Capture the cell that displays the provided text and extract its [x, y] central coordinate. 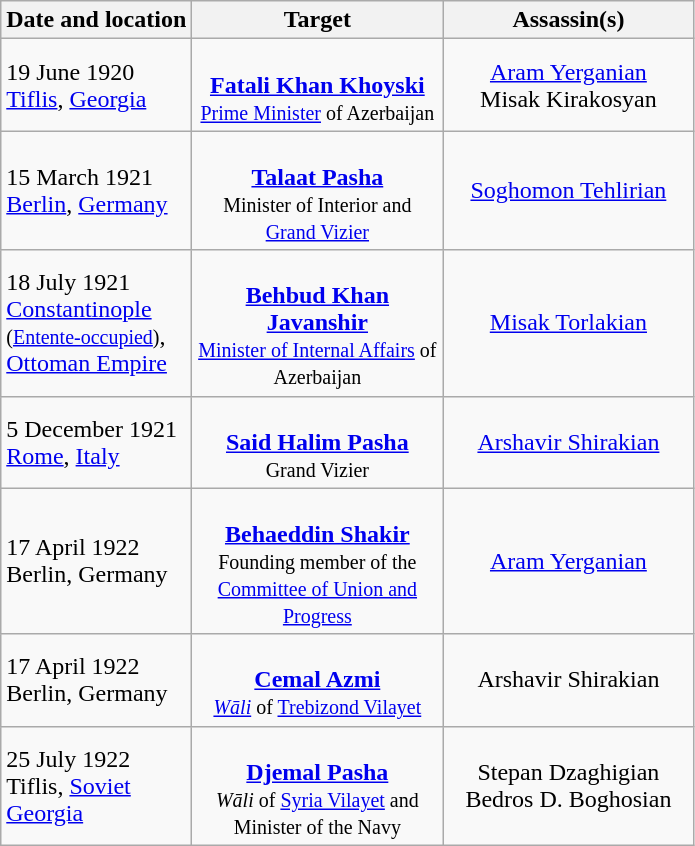
Behbud Khan JavanshirMinister of Internal Affairs of Azerbaijan [318, 323]
19 June 1920 Tiflis, Georgia [96, 85]
5 December 1921 Rome, Italy [96, 442]
Djemal PashaWāli of Syria Vilayet and Minister of the Navy [318, 786]
Target [318, 20]
15 March 1921 Berlin, Germany [96, 190]
Aram Yerganian [568, 561]
Assassin(s) [568, 20]
Fatali Khan KhoyskiPrime Minister of Azerbaijan [318, 85]
Stepan DzaghigianBedros D. Boghosian [568, 786]
Misak Torlakian [568, 323]
Cemal AzmiWāli of Trebizond Vilayet [318, 680]
18 July 1921 Constantinople(Entente-occupied), Ottoman Empire [96, 323]
Soghomon Tehlirian [568, 190]
25 July 1922 Tiflis, Soviet Georgia [96, 786]
Behaeddin ShakirFounding member of the Committee of Union and Progress [318, 561]
Said Halim PashaGrand Vizier [318, 442]
Talaat PashaMinister of Interior and Grand Vizier [318, 190]
Aram YerganianMisak Kirakosyan [568, 85]
Date and location [96, 20]
